Scan for the cell matching the given text and deliver its (x, y) coordinate at center. 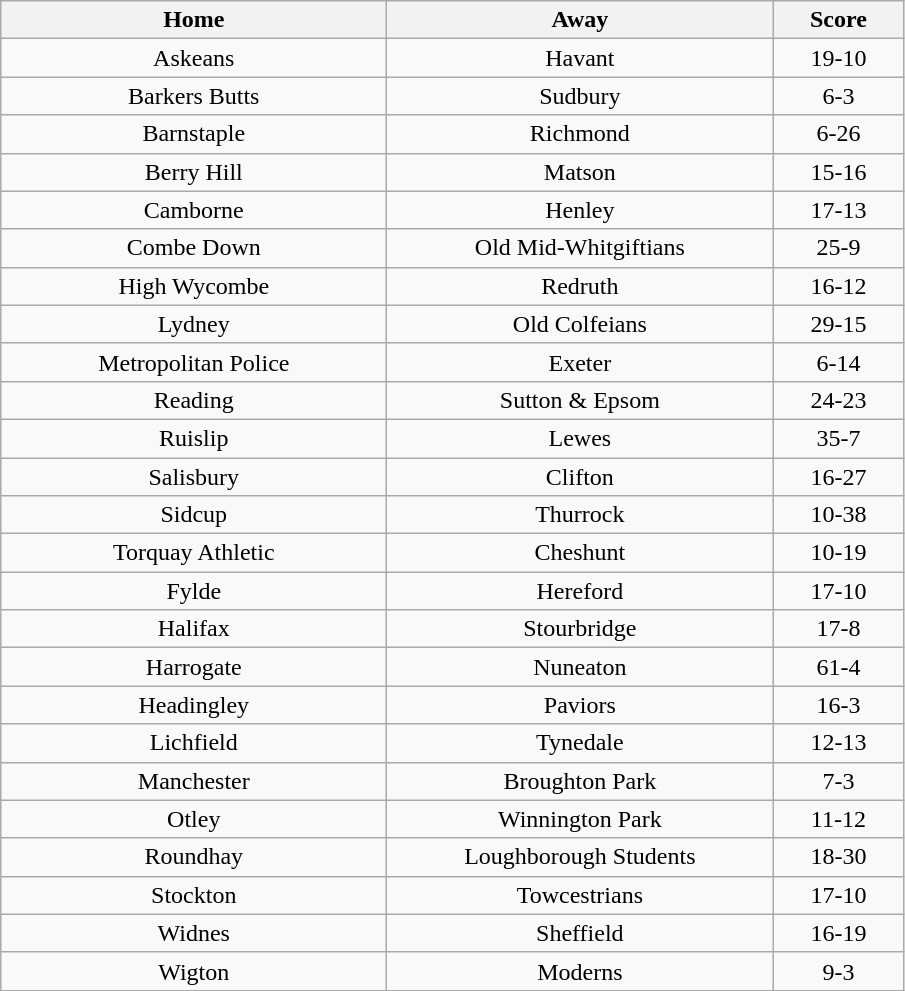
19-10 (838, 58)
Stourbridge (580, 629)
Towcestrians (580, 895)
Old Colfeians (580, 324)
Lichfield (194, 743)
Richmond (580, 134)
Stockton (194, 895)
Widnes (194, 933)
Thurrock (580, 515)
Henley (580, 210)
Sudbury (580, 96)
18-30 (838, 857)
Ruislip (194, 438)
16-19 (838, 933)
25-9 (838, 248)
35-7 (838, 438)
Salisbury (194, 477)
Cheshunt (580, 553)
Halifax (194, 629)
Lewes (580, 438)
Barkers Butts (194, 96)
12-13 (838, 743)
Paviors (580, 705)
6-14 (838, 362)
Redruth (580, 286)
Berry Hill (194, 172)
10-38 (838, 515)
17-13 (838, 210)
Matson (580, 172)
Winnington Park (580, 819)
9-3 (838, 971)
Harrogate (194, 667)
Old Mid-Whitgiftians (580, 248)
6-26 (838, 134)
Tynedale (580, 743)
Barnstaple (194, 134)
Nuneaton (580, 667)
Sheffield (580, 933)
Otley (194, 819)
29-15 (838, 324)
Exeter (580, 362)
Camborne (194, 210)
6-3 (838, 96)
16-27 (838, 477)
Wigton (194, 971)
Headingley (194, 705)
Moderns (580, 971)
Hereford (580, 591)
11-12 (838, 819)
16-12 (838, 286)
17-8 (838, 629)
Clifton (580, 477)
Sutton & Epsom (580, 400)
Torquay Athletic (194, 553)
Metropolitan Police (194, 362)
24-23 (838, 400)
Fylde (194, 591)
Manchester (194, 781)
7-3 (838, 781)
Combe Down (194, 248)
Home (194, 20)
Askeans (194, 58)
15-16 (838, 172)
61-4 (838, 667)
Reading (194, 400)
Away (580, 20)
Loughborough Students (580, 857)
16-3 (838, 705)
10-19 (838, 553)
Score (838, 20)
Lydney (194, 324)
High Wycombe (194, 286)
Roundhay (194, 857)
Broughton Park (580, 781)
Havant (580, 58)
Sidcup (194, 515)
